For the text-containing cell, return its midpoint in [x, y] coordinate format. 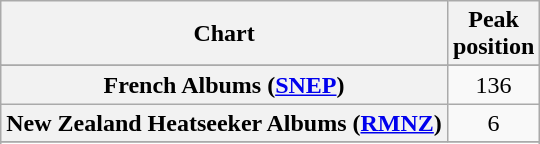
Chart [224, 34]
6 [493, 123]
French Albums (SNEP) [224, 85]
136 [493, 85]
Peakposition [493, 34]
New Zealand Heatseeker Albums (RMNZ) [224, 123]
